Detect which cell encompasses the target text, then output its [X, Y] center coordinate. 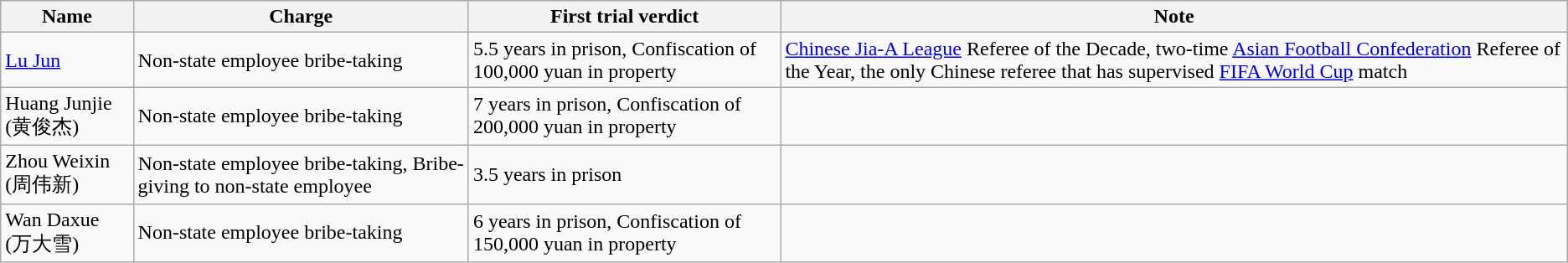
First trial verdict [624, 17]
Wan Daxue (万大雪) [67, 233]
Zhou Weixin (周伟新) [67, 174]
3.5 years in prison [624, 174]
Huang Junjie (黄俊杰) [67, 116]
Charge [301, 17]
Lu Jun [67, 60]
7 years in prison, Confiscation of 200,000 yuan in property [624, 116]
Name [67, 17]
Non-state employee bribe-taking, Bribe-giving to non-state employee [301, 174]
Note [1174, 17]
5.5 years in prison, Confiscation of 100,000 yuan in property [624, 60]
6 years in prison, Confiscation of 150,000 yuan in property [624, 233]
